From the cell containing the given text, extract its center point as (x, y) coordinate. 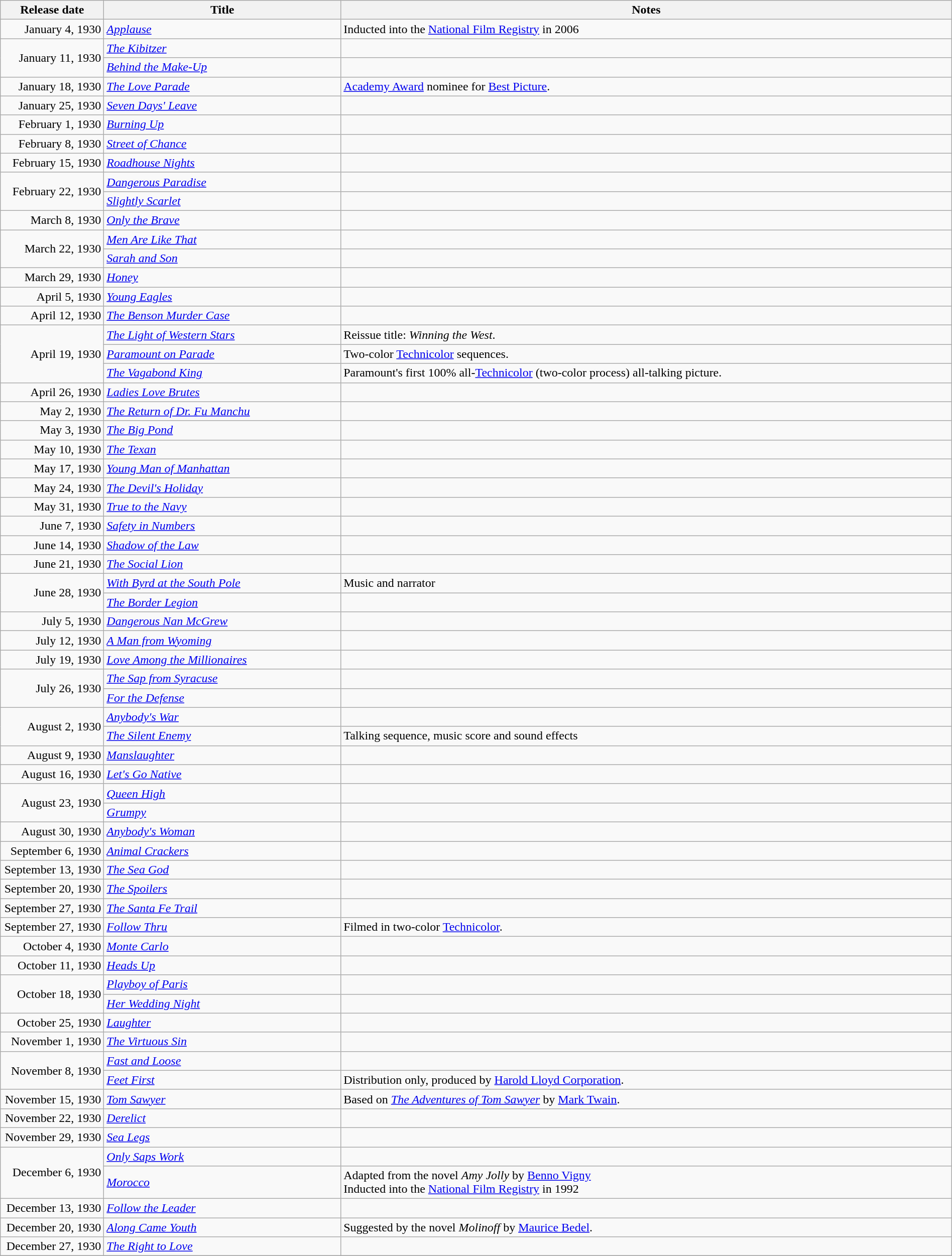
December 27, 1930 (52, 1246)
Laughter (222, 1023)
Filmed in two-color Technicolor. (647, 927)
Release date (52, 10)
November 29, 1930 (52, 1137)
February 22, 1930 (52, 191)
July 26, 1930 (52, 688)
October 25, 1930 (52, 1023)
Tom Sawyer (222, 1099)
Safety in Numbers (222, 526)
Dangerous Paradise (222, 182)
July 5, 1930 (52, 621)
Title (222, 10)
Only Saps Work (222, 1156)
The Vagabond King (222, 373)
November 1, 1930 (52, 1042)
February 1, 1930 (52, 124)
Let's Go Native (222, 774)
September 6, 1930 (52, 851)
June 21, 1930 (52, 564)
Anybody's War (222, 717)
Applause (222, 29)
October 4, 1930 (52, 946)
Street of Chance (222, 144)
Adapted from the novel Amy Jolly by Benno VignyInducted into the National Film Registry in 1992 (647, 1183)
The Santa Fe Trail (222, 908)
Suggested by the novel Molinoff by Maurice Bedel. (647, 1227)
October 18, 1930 (52, 994)
For the Defense (222, 698)
A Man from Wyoming (222, 641)
Men Are Like That (222, 239)
With Byrd at the South Pole (222, 583)
Love Among the Millionaires (222, 660)
The Big Pond (222, 430)
Paramount on Parade (222, 354)
Seven Days' Leave (222, 105)
Burning Up (222, 124)
May 2, 1930 (52, 411)
Monte Carlo (222, 946)
Music and narrator (647, 583)
April 5, 1930 (52, 297)
August 23, 1930 (52, 803)
Roadhouse Nights (222, 163)
The Silent Enemy (222, 736)
The Light of Western Stars (222, 335)
Dangerous Nan McGrew (222, 621)
Honey (222, 278)
December 6, 1930 (52, 1173)
March 29, 1930 (52, 278)
December 20, 1930 (52, 1227)
Sea Legs (222, 1137)
Fast and Loose (222, 1061)
Anybody's Woman (222, 831)
May 10, 1930 (52, 449)
Derelict (222, 1118)
Follow the Leader (222, 1208)
November 8, 1930 (52, 1070)
Playboy of Paris (222, 984)
March 22, 1930 (52, 249)
January 25, 1930 (52, 105)
Behind the Make-Up (222, 67)
Sarah and Son (222, 259)
September 20, 1930 (52, 889)
August 9, 1930 (52, 755)
Inducted into the National Film Registry in 2006 (647, 29)
Based on The Adventures of Tom Sawyer by Mark Twain. (647, 1099)
November 22, 1930 (52, 1118)
Paramount's first 100% all-Technicolor (two-color process) all-talking picture. (647, 373)
The Devil's Holiday (222, 487)
The Kibitzer (222, 48)
April 19, 1930 (52, 354)
The Return of Dr. Fu Manchu (222, 411)
Follow Thru (222, 927)
August 16, 1930 (52, 774)
Ladies Love Brutes (222, 392)
The Virtuous Sin (222, 1042)
The Right to Love (222, 1246)
Manslaughter (222, 755)
Reissue title: Winning the West. (647, 335)
May 24, 1930 (52, 487)
January 11, 1930 (52, 58)
Her Wedding Night (222, 1003)
The Social Lion (222, 564)
Morocco (222, 1183)
November 15, 1930 (52, 1099)
June 28, 1930 (52, 593)
The Sap from Syracuse (222, 679)
May 17, 1930 (52, 468)
Shadow of the Law (222, 545)
Along Came Youth (222, 1227)
October 11, 1930 (52, 965)
June 14, 1930 (52, 545)
The Texan (222, 449)
Animal Crackers (222, 851)
Academy Award nominee for Best Picture. (647, 86)
Distribution only, produced by Harold Lloyd Corporation. (647, 1080)
The Border Legion (222, 602)
April 12, 1930 (52, 316)
June 7, 1930 (52, 526)
Queen High (222, 793)
January 18, 1930 (52, 86)
January 4, 1930 (52, 29)
Grumpy (222, 812)
March 8, 1930 (52, 220)
August 2, 1930 (52, 726)
The Benson Murder Case (222, 316)
July 19, 1930 (52, 660)
The Love Parade (222, 86)
Two-color Technicolor sequences. (647, 354)
February 15, 1930 (52, 163)
May 31, 1930 (52, 507)
Notes (647, 10)
The Sea God (222, 870)
True to the Navy (222, 507)
April 26, 1930 (52, 392)
December 13, 1930 (52, 1208)
Young Man of Manhattan (222, 468)
July 12, 1930 (52, 641)
Slightly Scarlet (222, 201)
Feet First (222, 1080)
May 3, 1930 (52, 430)
September 13, 1930 (52, 870)
August 30, 1930 (52, 831)
February 8, 1930 (52, 144)
Talking sequence, music score and sound effects (647, 736)
Heads Up (222, 965)
Young Eagles (222, 297)
The Spoilers (222, 889)
Only the Brave (222, 220)
